Scan for the cell matching the given text and deliver its (X, Y) coordinate at center. 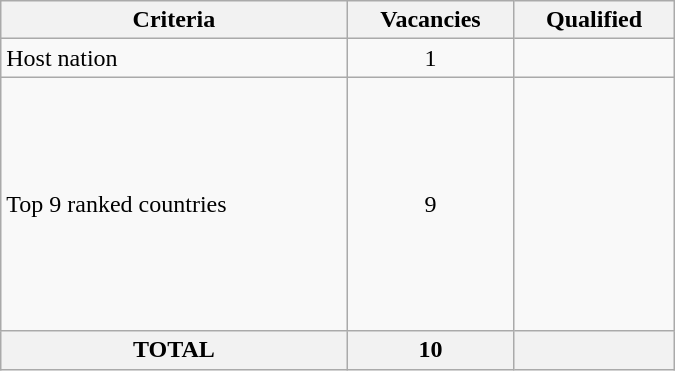
Criteria (174, 20)
Vacancies (430, 20)
Qualified (594, 20)
1 (430, 58)
10 (430, 350)
Top 9 ranked countries (174, 204)
9 (430, 204)
Host nation (174, 58)
TOTAL (174, 350)
